Identify which cell holds the provided text, then report its [X, Y] central coordinate. 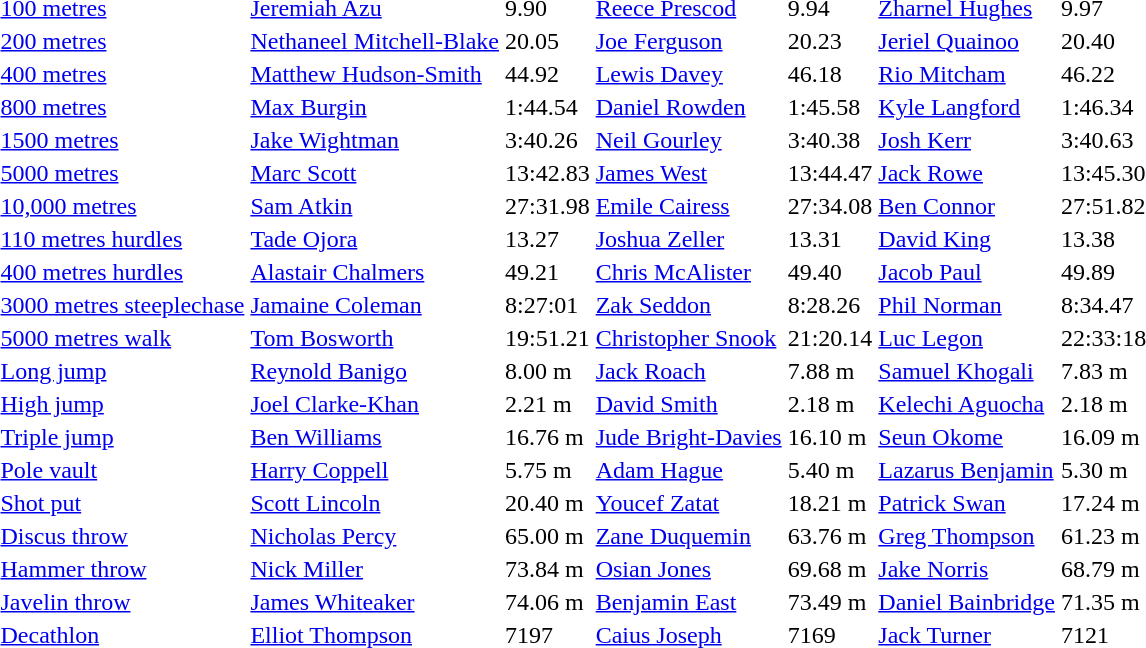
Greg Thompson [967, 536]
2.18 m [830, 404]
5.75 m [547, 470]
Scott Lincoln [375, 503]
44.92 [547, 74]
Patrick Swan [967, 503]
Emile Cairess [688, 206]
Luc Legon [967, 338]
16.10 m [830, 437]
Tom Bosworth [375, 338]
Kyle Langford [967, 107]
8:27:01 [547, 305]
7.88 m [830, 371]
20.23 [830, 41]
Rio Mitcham [967, 74]
Lazarus Benjamin [967, 470]
65.00 m [547, 536]
13:42.83 [547, 173]
Daniel Bainbridge [967, 602]
27:31.98 [547, 206]
69.68 m [830, 569]
Christopher Snook [688, 338]
Joshua Zeller [688, 239]
46.18 [830, 74]
5.40 m [830, 470]
Neil Gourley [688, 140]
Zane Duquemin [688, 536]
27:34.08 [830, 206]
David King [967, 239]
13.31 [830, 239]
20.40 m [547, 503]
Jack Rowe [967, 173]
Jude Bright-Davies [688, 437]
2.21 m [547, 404]
74.06 m [547, 602]
73.84 m [547, 569]
8.00 m [547, 371]
Alastair Chalmers [375, 272]
13.27 [547, 239]
Daniel Rowden [688, 107]
73.49 m [830, 602]
49.40 [830, 272]
Kelechi Aguocha [967, 404]
Sam Atkin [375, 206]
Seun Okome [967, 437]
Matthew Hudson-Smith [375, 74]
1:45.58 [830, 107]
Tade Ojora [375, 239]
Lewis Davey [688, 74]
Harry Coppell [375, 470]
Nick Miller [375, 569]
49.21 [547, 272]
8:28.26 [830, 305]
Joe Ferguson [688, 41]
Jack Roach [688, 371]
Ben Williams [375, 437]
Zak Seddon [688, 305]
3:40.38 [830, 140]
21:20.14 [830, 338]
Nicholas Percy [375, 536]
Jake Wightman [375, 140]
20.05 [547, 41]
Chris McAlister [688, 272]
Jeriel Quainoo [967, 41]
Phil Norman [967, 305]
James Whiteaker [375, 602]
16.76 m [547, 437]
Adam Hague [688, 470]
Jamaine Coleman [375, 305]
Max Burgin [375, 107]
Joel Clarke-Khan [375, 404]
Marc Scott [375, 173]
Youcef Zatat [688, 503]
Benjamin East [688, 602]
Jake Norris [967, 569]
19:51.21 [547, 338]
Ben Connor [967, 206]
Jacob Paul [967, 272]
Nethaneel Mitchell-Blake [375, 41]
1:44.54 [547, 107]
James West [688, 173]
Reynold Banigo [375, 371]
Osian Jones [688, 569]
3:40.26 [547, 140]
13:44.47 [830, 173]
Josh Kerr [967, 140]
18.21 m [830, 503]
David Smith [688, 404]
63.76 m [830, 536]
Samuel Khogali [967, 371]
